Capture the cell that displays the provided text and extract its (X, Y) central coordinate. 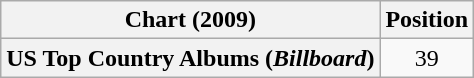
39 (427, 58)
Position (427, 20)
US Top Country Albums (Billboard) (190, 58)
Chart (2009) (190, 20)
